Pinpoint the cell where the given text exists, returning its [x, y] midpoint coordinate. 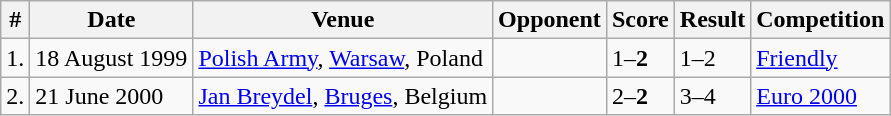
Venue [343, 20]
Polish Army, Warsaw, Poland [343, 58]
3–4 [712, 96]
18 August 1999 [112, 58]
Friendly [820, 58]
Euro 2000 [820, 96]
Date [112, 20]
# [16, 20]
2. [16, 96]
21 June 2000 [112, 96]
Score [640, 20]
1. [16, 58]
Result [712, 20]
Competition [820, 20]
2–2 [640, 96]
Jan Breydel, Bruges, Belgium [343, 96]
Opponent [550, 20]
